Determine the [x, y] coordinate at the center of the cell enclosing the given text.  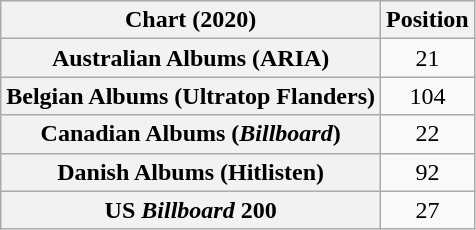
US Billboard 200 [191, 210]
Australian Albums (ARIA) [191, 58]
Danish Albums (Hitlisten) [191, 172]
21 [428, 58]
Position [428, 20]
Chart (2020) [191, 20]
22 [428, 134]
Belgian Albums (Ultratop Flanders) [191, 96]
104 [428, 96]
Canadian Albums (Billboard) [191, 134]
27 [428, 210]
92 [428, 172]
